For the text-containing cell, return its midpoint in (X, Y) coordinate format. 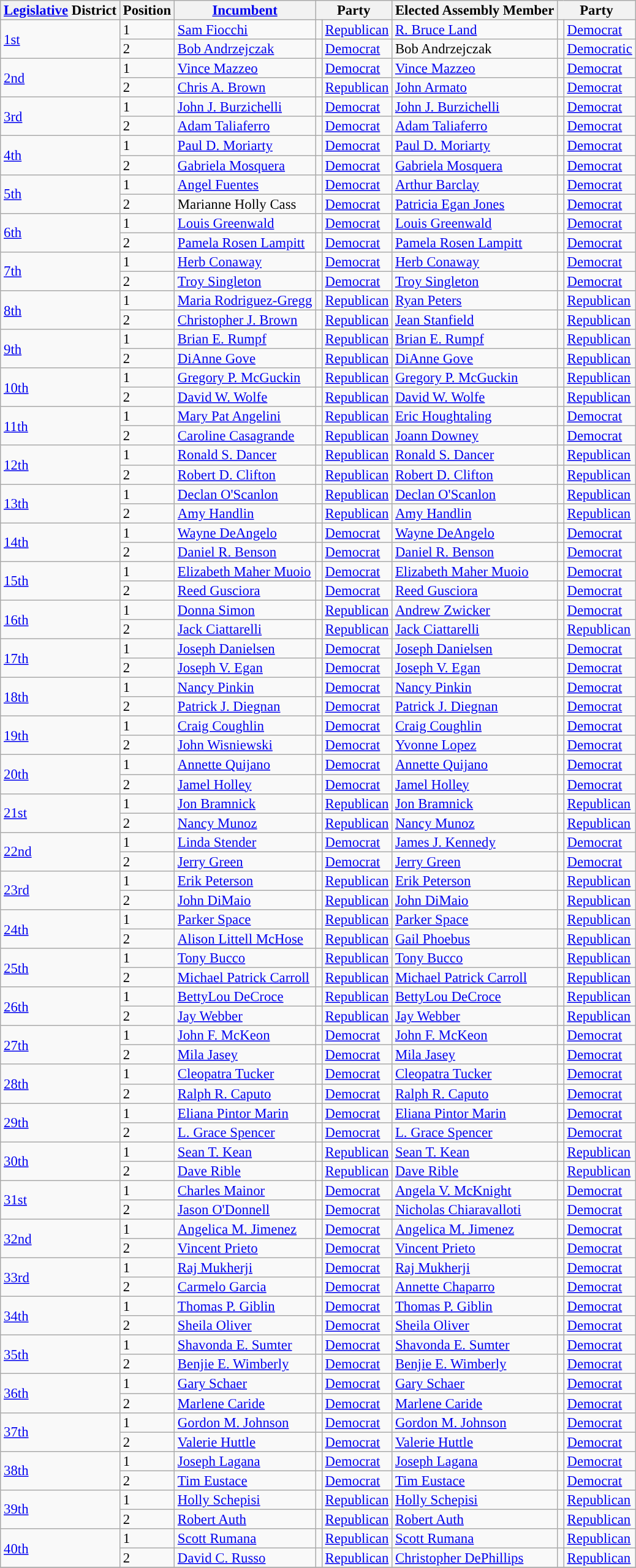
14th (60, 542)
Christopher DePhillips (475, 1558)
Alison Littell McHose (245, 939)
33rd (60, 1277)
6th (60, 233)
23rd (60, 890)
Christopher J. Brown (245, 320)
9th (60, 349)
1st (60, 39)
Caroline Casagrande (245, 436)
12th (60, 465)
Gail Phoebus (475, 939)
Ryan Peters (475, 301)
7th (60, 272)
Angela V. McKnight (475, 1190)
25th (60, 967)
Donna Simon (245, 610)
R. Bruce Land (475, 30)
Nicholas Chiaravalloti (475, 1210)
Linda Stender (245, 842)
16th (60, 620)
35th (60, 1354)
Legislative District (60, 10)
Yvonne Lopez (475, 746)
John Armato (475, 88)
4th (60, 156)
8th (60, 310)
22nd (60, 851)
Elected Assembly Member (475, 10)
Patricia Egan Jones (475, 204)
11th (60, 426)
31st (60, 1200)
Joann Downey (475, 436)
Eric Houghtaling (475, 416)
Mary Pat Angelini (245, 416)
James J. Kennedy (475, 842)
Charles Mainor (245, 1190)
39th (60, 1510)
21st (60, 813)
Annette Chaparro (475, 1287)
19th (60, 736)
5th (60, 193)
Jason O'Donnell (245, 1210)
18th (60, 697)
Incumbent (245, 10)
34th (60, 1316)
Maria Rodriguez-Gregg (245, 301)
24th (60, 929)
John Wisniewski (245, 746)
40th (60, 1548)
32nd (60, 1238)
15th (60, 580)
13th (60, 503)
26th (60, 1007)
2nd (60, 78)
Sam Fiocchi (245, 30)
Arthur Barclay (475, 184)
Democratic (599, 49)
28th (60, 1084)
Angel Fuentes (245, 184)
30th (60, 1161)
Andrew Zwicker (475, 610)
Chris A. Brown (245, 88)
17th (60, 659)
David C. Russo (245, 1558)
Marianne Holly Cass (245, 204)
36th (60, 1394)
20th (60, 774)
29th (60, 1123)
38th (60, 1471)
10th (60, 387)
3rd (60, 116)
Position (147, 10)
27th (60, 1045)
37th (60, 1431)
Jean Stanfield (475, 320)
Carmelo Garcia (245, 1287)
